Find where the given text appears and provide that cell's center as (X, Y) coordinate. 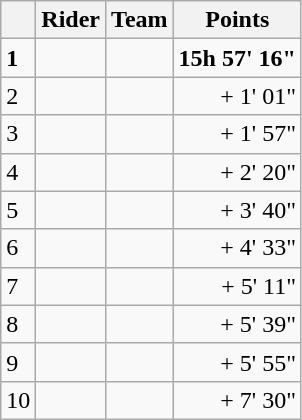
7 (18, 286)
+ 5' 55" (237, 362)
6 (18, 248)
+ 3' 40" (237, 210)
+ 5' 11" (237, 286)
+ 2' 20" (237, 172)
2 (18, 96)
3 (18, 134)
+ 4' 33" (237, 248)
15h 57' 16" (237, 58)
Points (237, 20)
Rider (71, 20)
5 (18, 210)
+ 1' 01" (237, 96)
4 (18, 172)
Team (140, 20)
9 (18, 362)
+ 1' 57" (237, 134)
8 (18, 324)
10 (18, 400)
+ 7' 30" (237, 400)
+ 5' 39" (237, 324)
1 (18, 58)
